Detect which cell encompasses the target text, then output its [x, y] center coordinate. 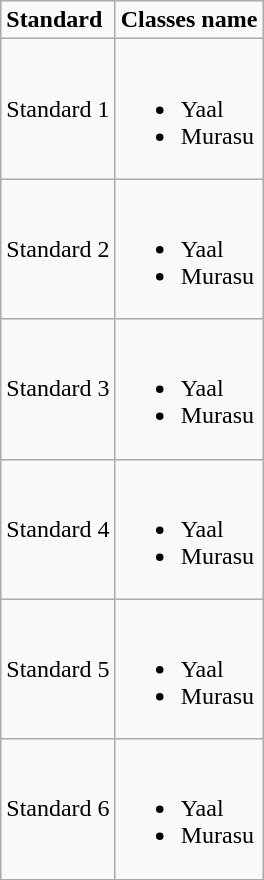
Standard 5 [58, 669]
Standard 1 [58, 109]
Standard 3 [58, 389]
Classes name [189, 20]
Standard 2 [58, 249]
Standard 6 [58, 809]
Standard [58, 20]
Standard 4 [58, 529]
